Output the [x, y] coordinate of the center of the cell containing the given text.  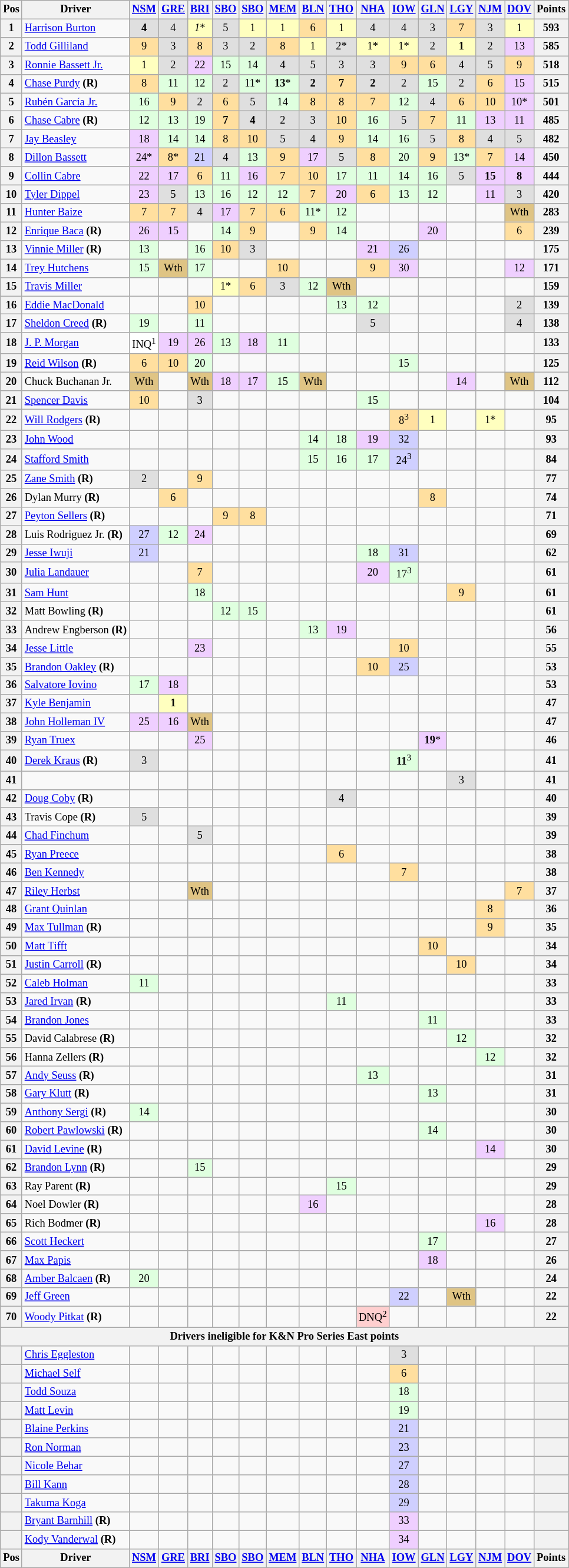
Jeff Green [75, 1297]
Matt Levin [75, 1410]
Ron Norman [75, 1448]
2* [342, 47]
Bill Kann [75, 1484]
Sheldon Creed (R) [75, 324]
57 [12, 1076]
Andrew Engberson (R) [75, 630]
Caleb Holman [75, 983]
501 [551, 102]
Gary Klutt (R) [75, 1094]
Ben Kennedy [75, 872]
Woody Pitkat (R) [75, 1317]
Brandon Oakley (R) [75, 666]
Reid Wilson (R) [75, 364]
Chase Cabre (R) [75, 120]
Grant Quinlan [75, 910]
54 [12, 1021]
Brandon Jones [75, 1021]
Max Tullman (R) [75, 928]
John Wood [75, 440]
Matt Tifft [75, 946]
Luis Rodriguez Jr. (R) [75, 534]
83 [404, 420]
Jared Irvan (R) [75, 1002]
Kyle Benjamin [75, 704]
Andy Seuss (R) [75, 1076]
Jesse Iwuji [75, 553]
24* [144, 158]
Riley Herbst [75, 891]
65 [12, 1223]
67 [12, 1260]
Chris Eggleston [75, 1355]
51 [12, 965]
Drivers ineligible for K&N Pro Series East points [284, 1336]
Jay Beasley [75, 139]
Todd Gilliland [75, 47]
Hunter Baize [75, 213]
J. P. Morgan [75, 344]
64 [12, 1204]
485 [551, 120]
112 [551, 381]
Travis Miller [75, 286]
10* [520, 102]
19* [432, 740]
Sam Hunt [75, 593]
Bryant Barnhill (R) [75, 1521]
Enrique Baca (R) [75, 231]
Salvatore Iovino [75, 685]
Takuma Koga [75, 1503]
Julia Landauer [75, 573]
43 [12, 817]
171 [551, 268]
239 [551, 231]
David Calabrese (R) [75, 1038]
8* [173, 158]
Vinnie Miller (R) [75, 250]
Jesse Little [75, 649]
52 [12, 983]
Eddie MacDonald [75, 305]
Brandon Lynn (R) [75, 1168]
Ray Parent (R) [75, 1187]
INQ1 [144, 344]
Ryan Preece [75, 853]
518 [551, 65]
138 [551, 324]
Amber Balcaen (R) [75, 1278]
74 [551, 498]
Ryan Truex [75, 740]
84 [551, 460]
Justin Carroll (R) [75, 965]
133 [551, 344]
Kody Vanderwal (R) [75, 1540]
70 [12, 1317]
159 [551, 286]
Scott Heckert [75, 1242]
482 [551, 139]
Hanna Zellers (R) [75, 1057]
420 [551, 194]
Chase Purdy (R) [75, 84]
Collin Cabre [75, 175]
Peyton Sellers (R) [75, 517]
93 [551, 440]
44 [12, 836]
Doug Coby (R) [75, 798]
95 [551, 420]
Rubén García Jr. [75, 102]
Robert Pawlowski (R) [75, 1131]
68 [12, 1278]
45 [12, 853]
Rich Bodmer (R) [75, 1223]
450 [551, 158]
59 [12, 1112]
60 [12, 1131]
Anthony Sergi (R) [75, 1112]
Nicole Behar [75, 1466]
John Holleman IV [75, 722]
515 [551, 84]
63 [12, 1187]
Chuck Buchanan Jr. [75, 381]
Chad Finchum [75, 836]
593 [551, 28]
283 [551, 213]
585 [551, 47]
42 [12, 798]
Noel Dowler (R) [75, 1204]
Stafford Smith [75, 460]
Tyler Dippel [75, 194]
Derek Kraus (R) [75, 760]
Harrison Burton [75, 28]
Trey Hutchens [75, 268]
Ronnie Bassett Jr. [75, 65]
175 [551, 250]
58 [12, 1094]
104 [551, 400]
Travis Cope (R) [75, 817]
Dylan Murry (R) [75, 498]
Spencer Davis [75, 400]
66 [12, 1242]
173 [404, 573]
243 [404, 460]
Matt Bowling (R) [75, 611]
71 [551, 517]
Todd Souza [75, 1393]
125 [551, 364]
49 [12, 928]
Michael Self [75, 1374]
Max Papis [75, 1260]
77 [551, 479]
Zane Smith (R) [75, 479]
David Levine (R) [75, 1149]
48 [12, 910]
113 [404, 760]
444 [551, 175]
50 [12, 946]
Dillon Bassett [75, 158]
139 [551, 305]
Will Rodgers (R) [75, 420]
DNQ2 [373, 1317]
Blaine Perkins [75, 1429]
